Search for the cell housing the specified text and yield its (x, y) center coordinate. 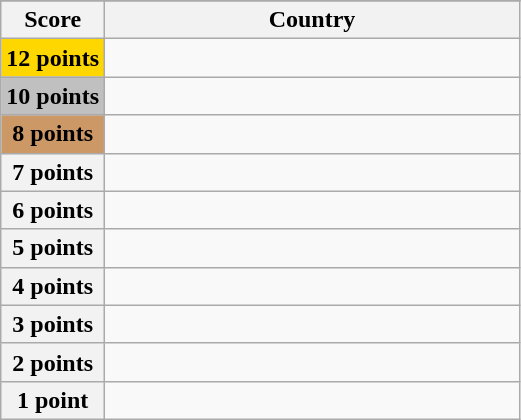
3 points (53, 324)
Score (53, 20)
2 points (53, 362)
Country (312, 20)
6 points (53, 210)
4 points (53, 286)
5 points (53, 248)
1 point (53, 400)
12 points (53, 58)
10 points (53, 96)
8 points (53, 134)
7 points (53, 172)
